Identify which cell holds the provided text, then report its (X, Y) central coordinate. 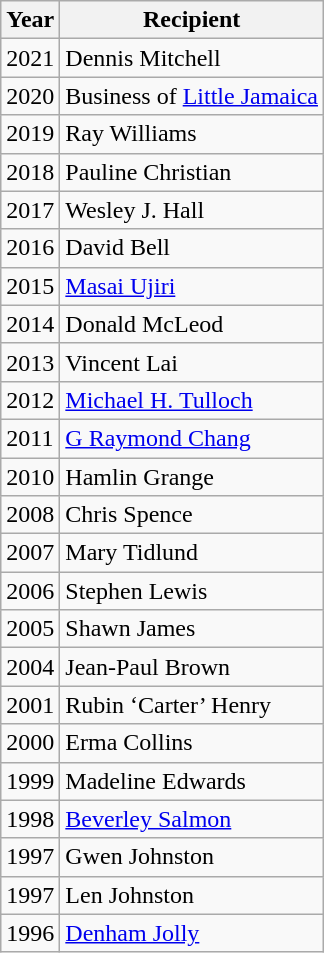
Gwen Johnston (192, 857)
Business of Little Jamaica (192, 96)
Jean-Paul Brown (192, 667)
2019 (30, 134)
1998 (30, 819)
Pauline Christian (192, 172)
Michael H. Tulloch (192, 400)
2021 (30, 58)
Denham Jolly (192, 933)
2015 (30, 286)
2014 (30, 324)
Recipient (192, 20)
Vincent Lai (192, 362)
2001 (30, 705)
Year (30, 20)
2000 (30, 743)
Madeline Edwards (192, 781)
Stephen Lewis (192, 591)
Len Johnston (192, 895)
2018 (30, 172)
1996 (30, 933)
2010 (30, 477)
Chris Spence (192, 515)
2012 (30, 400)
Hamlin Grange (192, 477)
Masai Ujiri (192, 286)
2020 (30, 96)
G Raymond Chang (192, 438)
1999 (30, 781)
2017 (30, 210)
Shawn James (192, 629)
2011 (30, 438)
Mary Tidlund (192, 553)
2004 (30, 667)
Rubin ‘Carter’ Henry (192, 705)
Ray Williams (192, 134)
Beverley Salmon (192, 819)
2008 (30, 515)
2006 (30, 591)
2007 (30, 553)
Donald McLeod (192, 324)
Wesley J. Hall (192, 210)
David Bell (192, 248)
2005 (30, 629)
Dennis Mitchell (192, 58)
Erma Collins (192, 743)
2013 (30, 362)
2016 (30, 248)
